Identify which cell holds the provided text, then report its (x, y) central coordinate. 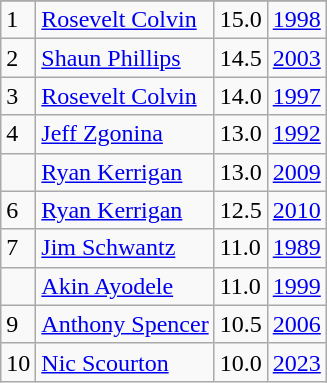
Jeff Zgonina (125, 134)
14.0 (240, 96)
2023 (296, 362)
Anthony Spencer (125, 324)
10 (18, 362)
2009 (296, 172)
15.0 (240, 20)
10.0 (240, 362)
6 (18, 210)
1998 (296, 20)
14.5 (240, 58)
10.5 (240, 324)
1 (18, 20)
4 (18, 134)
7 (18, 248)
Akin Ayodele (125, 286)
Jim Schwantz (125, 248)
2003 (296, 58)
2006 (296, 324)
3 (18, 96)
1989 (296, 248)
Nic Scourton (125, 362)
2010 (296, 210)
Shaun Phillips (125, 58)
1992 (296, 134)
2 (18, 58)
12.5 (240, 210)
9 (18, 324)
1999 (296, 286)
1997 (296, 96)
